Return (X, Y) of the center of cell containing provided text 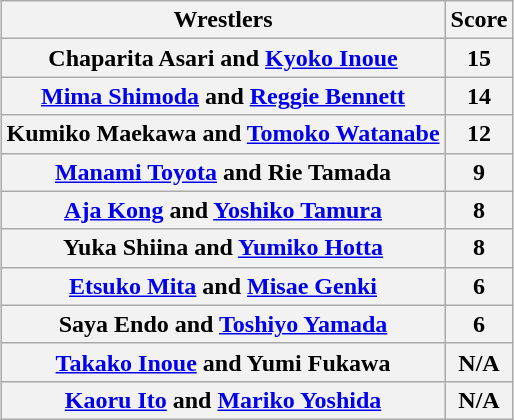
12 (479, 134)
Kumiko Maekawa and Tomoko Watanabe (223, 134)
Wrestlers (223, 20)
Aja Kong and Yoshiko Tamura (223, 210)
Mima Shimoda and Reggie Bennett (223, 96)
Manami Toyota and Rie Tamada (223, 172)
Chaparita Asari and Kyoko Inoue (223, 58)
15 (479, 58)
Etsuko Mita and Misae Genki (223, 286)
9 (479, 172)
Score (479, 20)
14 (479, 96)
Yuka Shiina and Yumiko Hotta (223, 248)
Saya Endo and Toshiyo Yamada (223, 324)
Takako Inoue and Yumi Fukawa (223, 362)
Kaoru Ito and Mariko Yoshida (223, 400)
